Detect which cell encompasses the target text, then output its [x, y] center coordinate. 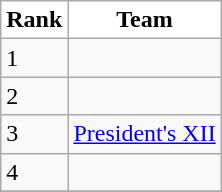
1 [34, 58]
4 [34, 172]
2 [34, 96]
3 [34, 134]
Rank [34, 20]
Team [144, 20]
President's XII [144, 134]
